Search for the cell housing the specified text and yield its (x, y) center coordinate. 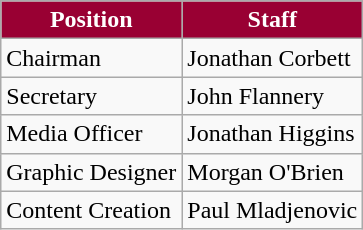
Morgan O'Brien (272, 172)
Jonathan Higgins (272, 134)
Graphic Designer (92, 172)
Media Officer (92, 134)
Staff (272, 20)
Content Creation (92, 210)
Position (92, 20)
Chairman (92, 58)
Secretary (92, 96)
Jonathan Corbett (272, 58)
Paul Mladjenovic (272, 210)
John Flannery (272, 96)
